Scan for the cell matching the given text and deliver its [x, y] coordinate at center. 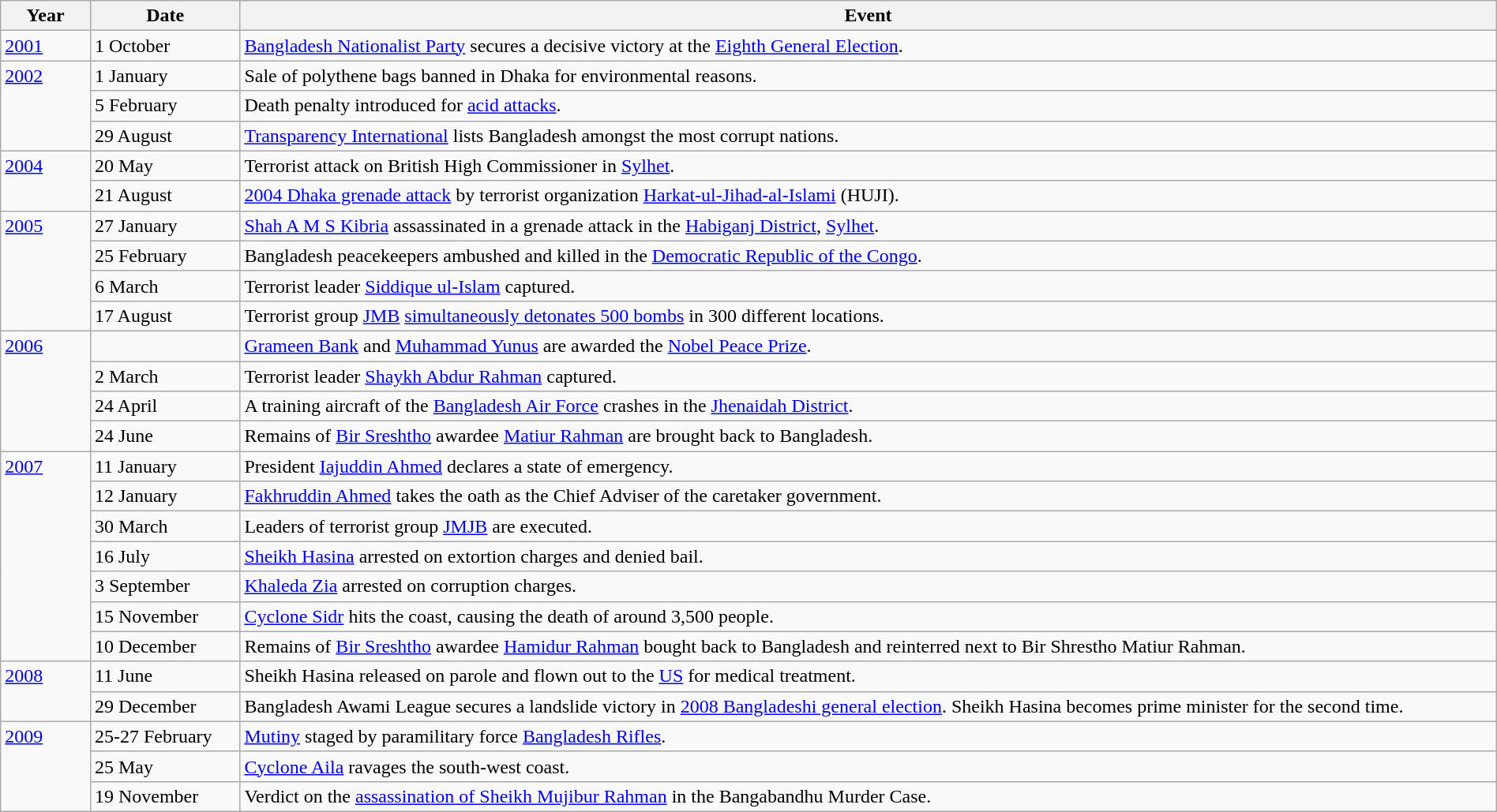
Cyclone Aila ravages the south-west coast. [869, 766]
2001 [46, 46]
30 March [164, 526]
2004 [46, 181]
24 April [164, 406]
2002 [46, 106]
Leaders of terrorist group JMJB are executed. [869, 526]
25 May [164, 766]
1 January [164, 76]
A training aircraft of the Bangladesh Air Force crashes in the Jhenaidah District. [869, 406]
27 January [164, 226]
Grameen Bank and Muhammad Yunus are awarded the Nobel Peace Prize. [869, 346]
2004 Dhaka grenade attack by terrorist organization Harkat-ul-Jihad-al-Islami (HUJI). [869, 196]
Remains of Bir Sreshtho awardee Matiur Rahman are brought back to Bangladesh. [869, 436]
20 May [164, 166]
3 September [164, 586]
12 January [164, 496]
Terrorist attack on British High Commissioner in Sylhet. [869, 166]
2009 [46, 766]
2007 [46, 556]
Bangladesh peacekeepers ambushed and killed in the Democratic Republic of the Congo. [869, 256]
Remains of Bir Sreshtho awardee Hamidur Rahman bought back to Bangladesh and reinterred next to Bir Shrestho Matiur Rahman. [869, 646]
2 March [164, 376]
Event [869, 16]
17 August [164, 316]
Cyclone Sidr hits the coast, causing the death of around 3,500 people. [869, 616]
Sheikh Hasina arrested on extortion charges and denied bail. [869, 556]
Fakhruddin Ahmed takes the oath as the Chief Adviser of the caretaker government. [869, 496]
Bangladesh Nationalist Party secures a decisive victory at the Eighth General Election. [869, 46]
2006 [46, 391]
Date [164, 16]
Sale of polythene bags banned in Dhaka for environmental reasons. [869, 76]
Terrorist leader Shaykh Abdur Rahman captured. [869, 376]
24 June [164, 436]
Year [46, 16]
Mutiny staged by paramilitary force Bangladesh Rifles. [869, 736]
Bangladesh Awami League secures a landslide victory in 2008 Bangladeshi general election. Sheikh Hasina becomes prime minister for the second time. [869, 706]
11 January [164, 466]
25-27 February [164, 736]
15 November [164, 616]
2008 [46, 691]
10 December [164, 646]
16 July [164, 556]
President Iajuddin Ahmed declares a state of emergency. [869, 466]
2005 [46, 271]
19 November [164, 796]
25 February [164, 256]
29 December [164, 706]
6 March [164, 286]
Transparency International lists Bangladesh amongst the most corrupt nations. [869, 136]
Death penalty introduced for acid attacks. [869, 106]
Shah A M S Kibria assassinated in a grenade attack in the Habiganj District, Sylhet. [869, 226]
Sheikh Hasina released on parole and flown out to the US for medical treatment. [869, 676]
29 August [164, 136]
Khaleda Zia arrested on corruption charges. [869, 586]
5 February [164, 106]
11 June [164, 676]
1 October [164, 46]
Verdict on the assassination of Sheikh Mujibur Rahman in the Bangabandhu Murder Case. [869, 796]
Terrorist leader Siddique ul-Islam captured. [869, 286]
Terrorist group JMB simultaneously detonates 500 bombs in 300 different locations. [869, 316]
21 August [164, 196]
